Search for the cell housing the specified text and yield its (X, Y) center coordinate. 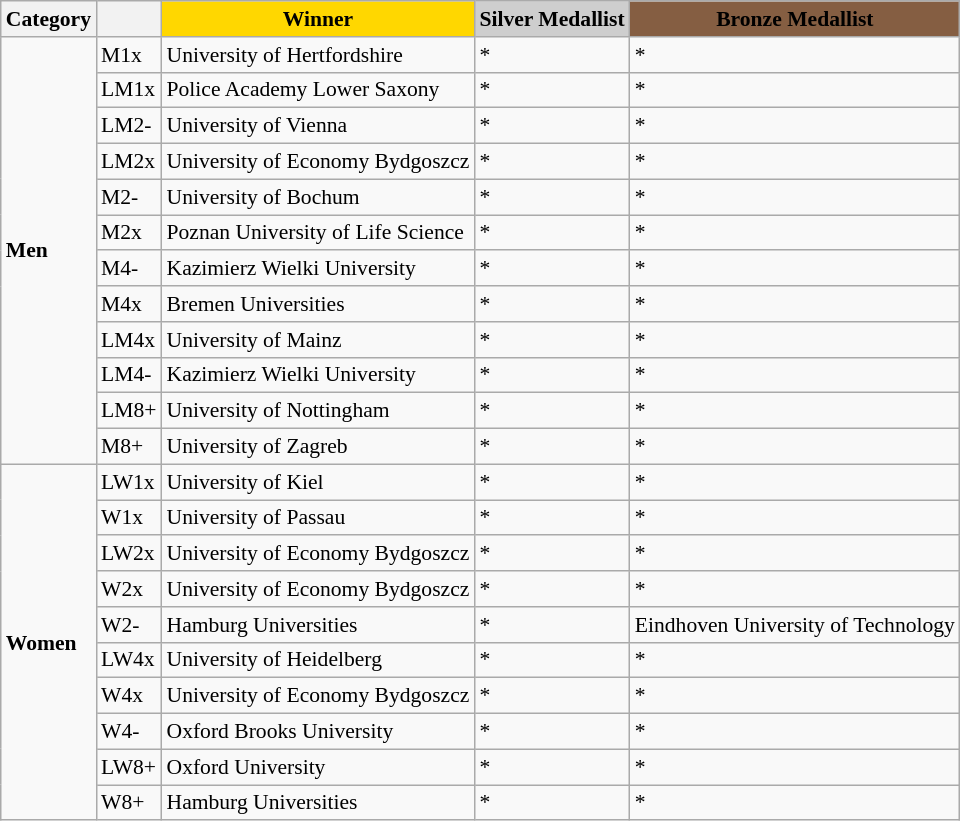
W4- (128, 732)
Bremen Universities (318, 304)
University of Bochum (318, 197)
LM1x (128, 90)
University of Nottingham (318, 411)
M8+ (128, 447)
M4- (128, 269)
W2- (128, 625)
Category (48, 19)
LM8+ (128, 411)
M4x (128, 304)
LM2- (128, 126)
W8+ (128, 803)
University of Vienna (318, 126)
LM2x (128, 162)
M1x (128, 55)
Women (48, 642)
W4x (128, 696)
University of Hertfordshire (318, 55)
LW8+ (128, 767)
Men (48, 251)
LM4- (128, 375)
University of Zagreb (318, 447)
LW4x (128, 660)
University of Heidelberg (318, 660)
W1x (128, 518)
Oxford University (318, 767)
Winner (318, 19)
LM4x (128, 340)
W2x (128, 589)
University of Kiel (318, 482)
LW1x (128, 482)
University of Mainz (318, 340)
Bronze Medallist (795, 19)
Silver Medallist (552, 19)
M2x (128, 233)
M2- (128, 197)
Eindhoven University of Technology (795, 625)
University of Passau (318, 518)
Police Academy Lower Saxony (318, 90)
LW2x (128, 554)
Poznan University of Life Science (318, 233)
Oxford Brooks University (318, 732)
